Determine the (X, Y) coordinate at the center of the cell enclosing the given text.  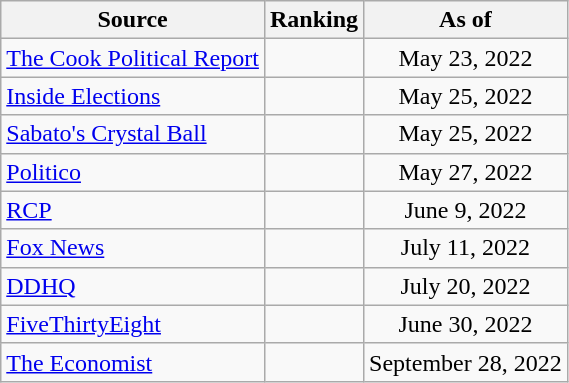
Politico (133, 172)
DDHQ (133, 286)
May 23, 2022 (466, 58)
FiveThirtyEight (133, 324)
July 11, 2022 (466, 248)
The Cook Political Report (133, 58)
Source (133, 20)
June 30, 2022 (466, 324)
RCP (133, 210)
Ranking (314, 20)
As of (466, 20)
July 20, 2022 (466, 286)
Inside Elections (133, 96)
The Economist (133, 362)
Sabato's Crystal Ball (133, 134)
May 27, 2022 (466, 172)
September 28, 2022 (466, 362)
June 9, 2022 (466, 210)
Fox News (133, 248)
